Pinpoint the cell where the given text exists, returning its (x, y) midpoint coordinate. 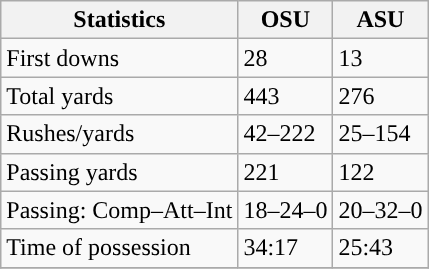
25–154 (380, 134)
Statistics (120, 20)
Rushes/yards (120, 134)
Total yards (120, 96)
221 (286, 172)
20–32–0 (380, 210)
Passing: Comp–Att–Int (120, 210)
OSU (286, 20)
443 (286, 96)
13 (380, 58)
Passing yards (120, 172)
18–24–0 (286, 210)
122 (380, 172)
ASU (380, 20)
Time of possession (120, 248)
42–222 (286, 134)
First downs (120, 58)
25:43 (380, 248)
34:17 (286, 248)
28 (286, 58)
276 (380, 96)
